Pinpoint the cell where the given text exists, returning its (x, y) midpoint coordinate. 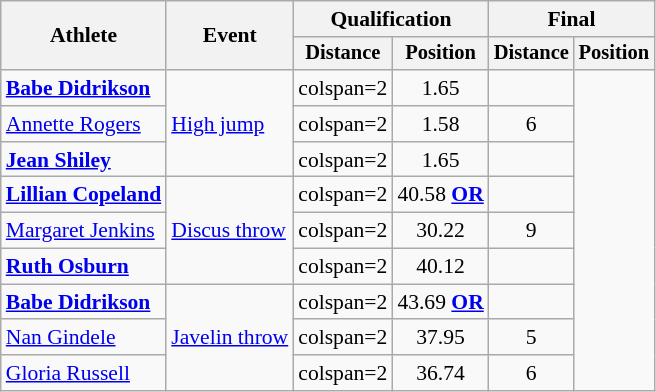
30.22 (440, 231)
High jump (230, 124)
Discus throw (230, 230)
43.69 OR (440, 302)
Javelin throw (230, 338)
40.58 OR (440, 195)
40.12 (440, 267)
Jean Shiley (84, 160)
Gloria Russell (84, 373)
Athlete (84, 36)
Margaret Jenkins (84, 231)
Event (230, 36)
9 (532, 231)
1.58 (440, 124)
Qualification (391, 19)
Nan Gindele (84, 338)
36.74 (440, 373)
Annette Rogers (84, 124)
Final (572, 19)
5 (532, 338)
Lillian Copeland (84, 195)
37.95 (440, 338)
Ruth Osburn (84, 267)
